Scan for the cell matching the given text and deliver its (X, Y) coordinate at center. 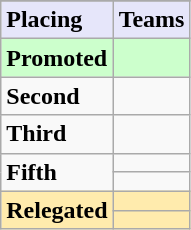
Second (57, 96)
Relegated (57, 210)
Third (57, 134)
Fifth (57, 172)
Teams (152, 20)
Placing (57, 20)
Promoted (57, 58)
